Extract the (X, Y) coordinate from the center of the cell holding the provided text.  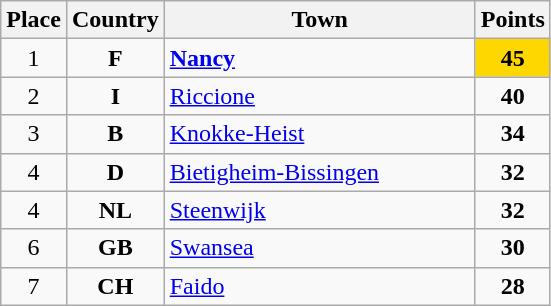
D (115, 172)
Town (320, 20)
B (115, 134)
GB (115, 248)
Knokke-Heist (320, 134)
Points (512, 20)
3 (34, 134)
NL (115, 210)
34 (512, 134)
CH (115, 286)
F (115, 58)
Riccione (320, 96)
Faido (320, 286)
Nancy (320, 58)
7 (34, 286)
30 (512, 248)
I (115, 96)
Country (115, 20)
45 (512, 58)
Steenwijk (320, 210)
40 (512, 96)
28 (512, 286)
1 (34, 58)
6 (34, 248)
Swansea (320, 248)
2 (34, 96)
Bietigheim-Bissingen (320, 172)
Place (34, 20)
